Extract the (x, y) coordinate from the center of the cell holding the provided text.  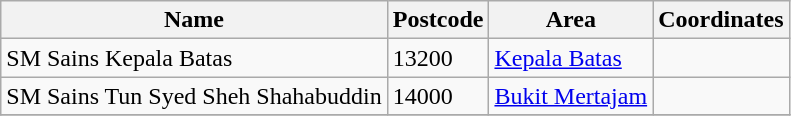
Kepala Batas (571, 58)
Bukit Mertajam (571, 96)
Area (571, 20)
SM Sains Tun Syed Sheh Shahabuddin (194, 96)
14000 (438, 96)
Name (194, 20)
13200 (438, 58)
Coordinates (721, 20)
SM Sains Kepala Batas (194, 58)
Postcode (438, 20)
